Locate the cell with the specified text and output its (x, y) center coordinate. 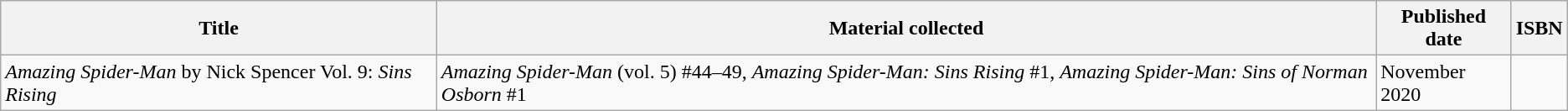
ISBN (1540, 29)
Title (219, 29)
Amazing Spider-Man (vol. 5) #44–49, Amazing Spider-Man: Sins Rising #1, Amazing Spider-Man: Sins of Norman Osborn #1 (906, 82)
November 2020 (1444, 82)
Published date (1444, 29)
Material collected (906, 29)
Amazing Spider-Man by Nick Spencer Vol. 9: Sins Rising (219, 82)
